For the text-containing cell, return its midpoint in [X, Y] coordinate format. 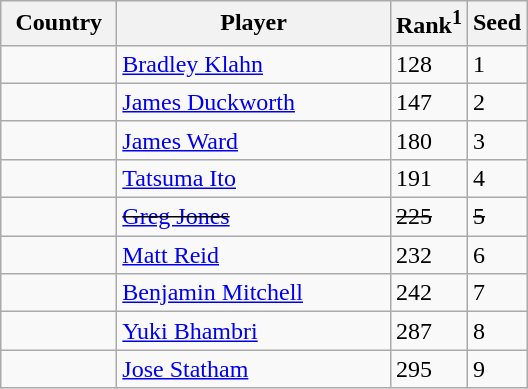
191 [428, 178]
Yuki Bhambri [254, 331]
James Duckworth [254, 102]
Greg Jones [254, 217]
James Ward [254, 140]
287 [428, 331]
Country [59, 24]
9 [496, 369]
1 [496, 64]
7 [496, 293]
232 [428, 255]
5 [496, 217]
180 [428, 140]
Matt Reid [254, 255]
Bradley Klahn [254, 64]
Benjamin Mitchell [254, 293]
3 [496, 140]
6 [496, 255]
Player [254, 24]
Seed [496, 24]
147 [428, 102]
242 [428, 293]
295 [428, 369]
225 [428, 217]
8 [496, 331]
Rank1 [428, 24]
2 [496, 102]
Jose Statham [254, 369]
Tatsuma Ito [254, 178]
4 [496, 178]
128 [428, 64]
